Find where the given text appears and provide that cell's center as [X, Y] coordinate. 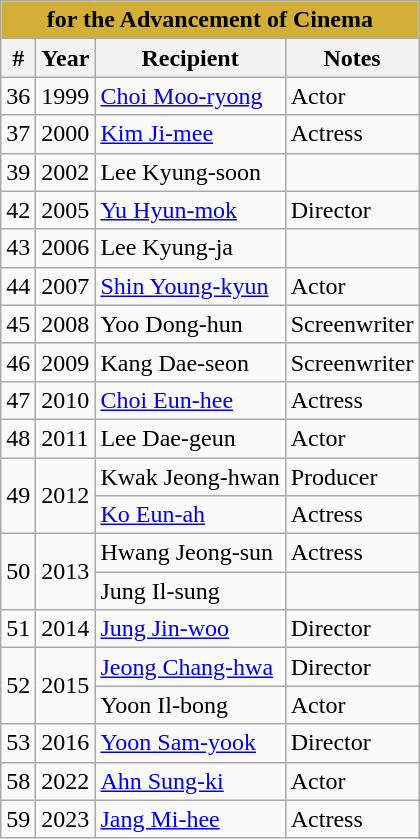
2005 [66, 210]
Kwak Jeong-hwan [190, 477]
2011 [66, 438]
# [18, 58]
2010 [66, 400]
for the Advancement of Cinema [210, 20]
Year [66, 58]
2006 [66, 248]
Jang Mi-hee [190, 819]
Jung Il-sung [190, 591]
Recipient [190, 58]
43 [18, 248]
2002 [66, 172]
50 [18, 572]
2009 [66, 362]
59 [18, 819]
Jung Jin-woo [190, 629]
2012 [66, 496]
46 [18, 362]
39 [18, 172]
2000 [66, 134]
48 [18, 438]
53 [18, 743]
2022 [66, 781]
Ahn Sung-ki [190, 781]
Yoon Sam-yook [190, 743]
37 [18, 134]
Choi Moo-ryong [190, 96]
Jeong Chang-hwa [190, 667]
2007 [66, 286]
52 [18, 686]
Lee Dae-geun [190, 438]
Hwang Jeong-sun [190, 553]
Kang Dae-seon [190, 362]
Choi Eun-hee [190, 400]
51 [18, 629]
45 [18, 324]
2023 [66, 819]
Notes [352, 58]
Yu Hyun-mok [190, 210]
Ko Eun-ah [190, 515]
49 [18, 496]
Kim Ji-mee [190, 134]
2015 [66, 686]
2008 [66, 324]
Yoo Dong-hun [190, 324]
2014 [66, 629]
42 [18, 210]
58 [18, 781]
2016 [66, 743]
Producer [352, 477]
Yoon Il-bong [190, 705]
36 [18, 96]
1999 [66, 96]
Lee Kyung-ja [190, 248]
Lee Kyung-soon [190, 172]
44 [18, 286]
Shin Young-kyun [190, 286]
47 [18, 400]
2013 [66, 572]
